Return [X, Y] of the center of cell containing provided text 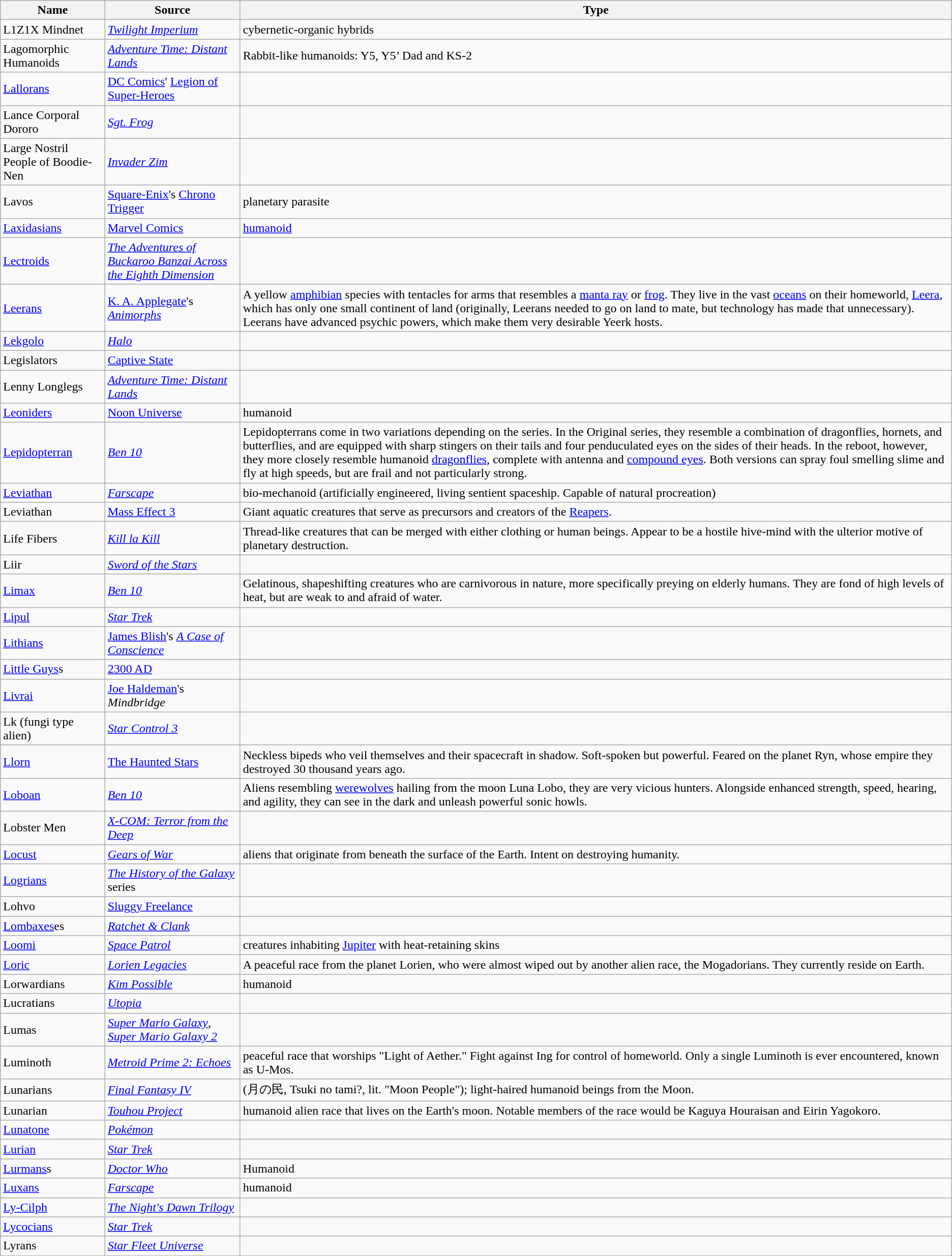
Metroid Prime 2: Echoes [172, 1063]
The Night's Dawn Trilogy [172, 1207]
Gears of War [172, 854]
Star Control 3 [172, 728]
aliens that originate from beneath the surface of the Earth. Intent on destroying humanity. [596, 854]
Source [172, 10]
Twilight Imperium [172, 29]
Humanoid [596, 1169]
Lyrans [53, 1246]
Kim Possible [172, 984]
Lumas [53, 1029]
The Haunted Stars [172, 762]
Mass Effect 3 [172, 512]
Lunarian [53, 1111]
DC Comics' Legion of Super-Heroes [172, 88]
Touhou Project [172, 1111]
Lucratians [53, 1003]
planetary parasite [596, 201]
Limax [53, 591]
Leerans [53, 308]
Rabbit-like humanoids: Y5, Y5’ Dad and KS-2 [596, 56]
Lipul [53, 617]
humanoid alien race that lives on the Earth's moon. Notable members of the race would be Kaguya Houraisan and Eirin Yagokoro. [596, 1111]
Logrians [53, 881]
A peaceful race from the planet Lorien, who were almost wiped out by another alien race, the Mogadorians. They currently reside on Earth. [596, 965]
Little Guyss [53, 669]
Super Mario Galaxy, Super Mario Galaxy 2 [172, 1029]
(月の民, Tsuki no tami?, lit. "Moon People"); light-haired humanoid beings from the Moon. [596, 1090]
Lk (fungi type alien) [53, 728]
Noon Universe [172, 413]
Square-Enix's Chrono Trigger [172, 201]
Lobster Men [53, 828]
The History of the Galaxy series [172, 881]
Marvel Comics [172, 228]
Pokémon [172, 1130]
Lorwardians [53, 984]
Lycocians [53, 1227]
Space Patrol [172, 945]
Lagomorphic Humanoids [53, 56]
Lorien Legacies [172, 965]
L1Z1X Mindnet [53, 29]
Kill la Kill [172, 538]
Loric [53, 965]
Loboan [53, 794]
Llorn [53, 762]
Invader Zim [172, 162]
Leoniders [53, 413]
X-COM: Terror from the Deep [172, 828]
The Adventures of Buckaroo Banzai Across the Eighth Dimension [172, 261]
Ly-Cilph [53, 1207]
James Blish's A Case of Conscience [172, 643]
creatures inhabiting Jupiter with heat-retaining skins [596, 945]
K. A. Applegate's Animorphs [172, 308]
Luminoth [53, 1063]
Type [596, 10]
Legislators [53, 360]
Doctor Who [172, 1169]
Lectroids [53, 261]
Sluggy Freelance [172, 907]
Lombaxeses [53, 926]
Lallorans [53, 88]
Livrai [53, 696]
Lenny Longlegs [53, 386]
Locust [53, 854]
Final Fantasy IV [172, 1090]
Life Fibers [53, 538]
Ratchet & Clank [172, 926]
Lunatone [53, 1130]
Laxidasians [53, 228]
Name [53, 10]
Lurian [53, 1149]
cybernetic-organic hybrids [596, 29]
Lepidopterran [53, 453]
Lance Corporal Dororo [53, 122]
Captive State [172, 360]
Lurmanss [53, 1169]
Liir [53, 564]
Luxans [53, 1188]
Lithians [53, 643]
Large Nostril People of Boodie-Nen [53, 162]
Joe Haldeman's Mindbridge [172, 696]
Lunarians [53, 1090]
Sword of the Stars [172, 564]
bio-mechanoid (artificially engineered, living sentient spaceship. Capable of natural procreation) [596, 493]
Sgt. Frog [172, 122]
Loomi [53, 945]
Utopia [172, 1003]
Lohvo [53, 907]
Star Fleet Universe [172, 1246]
Giant aquatic creatures that serve as precursors and creators of the Reapers. [596, 512]
2300 AD [172, 669]
Halo [172, 341]
Lekgolo [53, 341]
Lavos [53, 201]
